Pinpoint the cell where the given text exists, returning its [X, Y] midpoint coordinate. 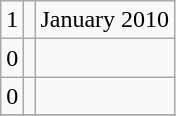
January 2010 [105, 20]
1 [12, 20]
